Scan for the cell matching the given text and deliver its [x, y] coordinate at center. 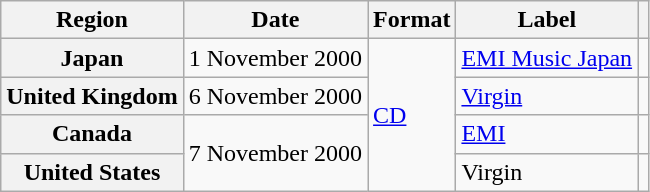
Format [412, 20]
CD [412, 115]
United Kingdom [92, 96]
Canada [92, 134]
7 November 2000 [275, 153]
EMI Music Japan [547, 58]
1 November 2000 [275, 58]
Label [547, 20]
Region [92, 20]
United States [92, 172]
Date [275, 20]
EMI [547, 134]
Japan [92, 58]
6 November 2000 [275, 96]
